From the cell containing the given text, extract its center point as (X, Y) coordinate. 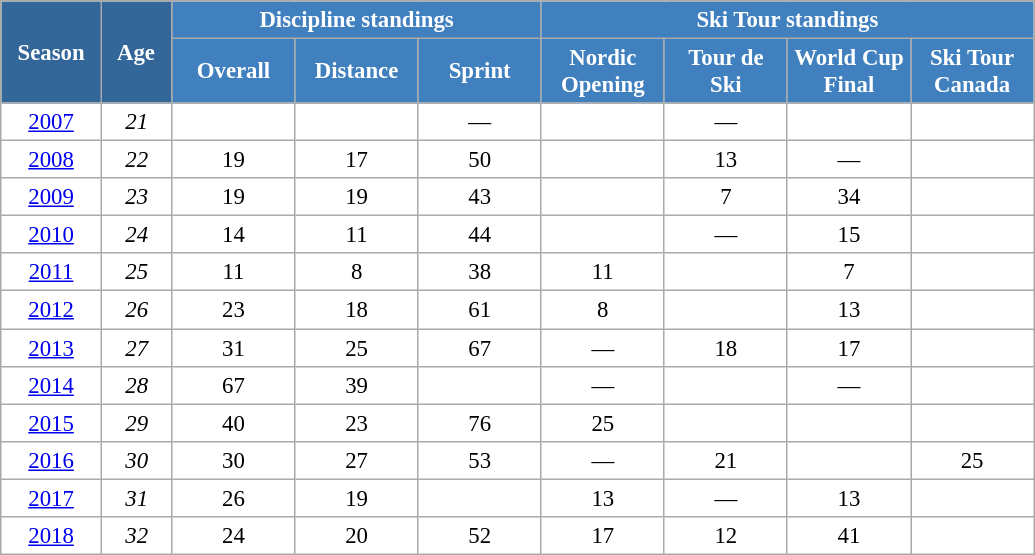
Ski TourCanada (972, 72)
28 (136, 385)
20 (356, 536)
Overall (234, 72)
2009 (52, 197)
61 (480, 310)
50 (480, 160)
22 (136, 160)
39 (356, 385)
2011 (52, 273)
2007 (52, 122)
43 (480, 197)
2014 (52, 385)
53 (480, 460)
2008 (52, 160)
World CupFinal (848, 72)
52 (480, 536)
14 (234, 235)
76 (480, 423)
29 (136, 423)
Distance (356, 72)
2015 (52, 423)
Sprint (480, 72)
Age (136, 52)
Tour deSki (726, 72)
2013 (52, 348)
2012 (52, 310)
2017 (52, 498)
Discipline standings (356, 20)
44 (480, 235)
Ski Tour standings (787, 20)
40 (234, 423)
NordicOpening (602, 72)
34 (848, 197)
41 (848, 536)
2018 (52, 536)
38 (480, 273)
2010 (52, 235)
15 (848, 235)
2016 (52, 460)
Season (52, 52)
12 (726, 536)
32 (136, 536)
